Scan for the cell matching the given text and deliver its [X, Y] coordinate at center. 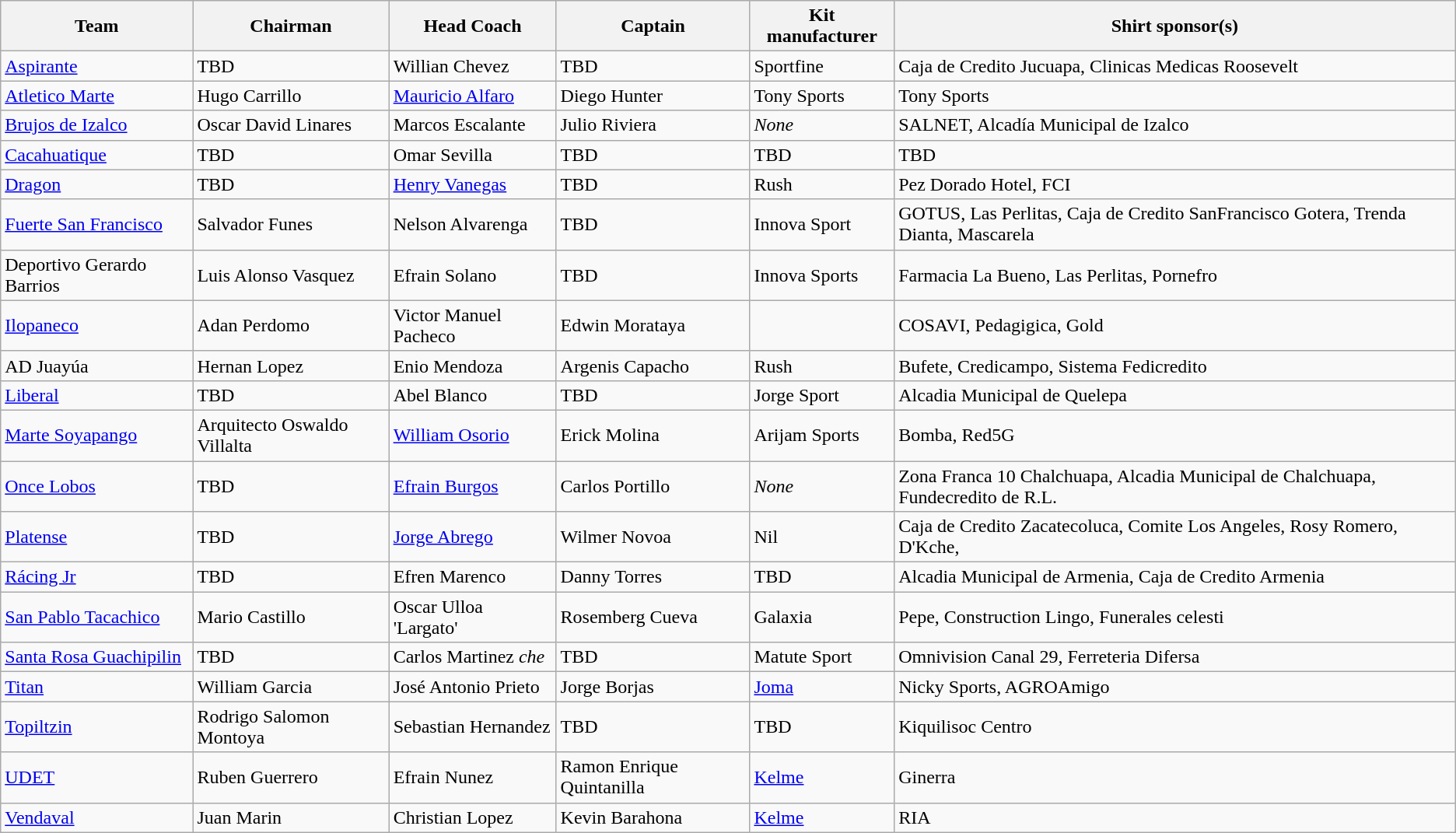
Platense [96, 537]
Joma [822, 687]
Captain [653, 26]
AD Juayúa [96, 366]
Bomba, Red5G [1175, 436]
Fuerte San Francisco [96, 224]
Chairman [291, 26]
Christian Lopez [473, 817]
Innova Sport [822, 224]
Deportivo Gerardo Barrios [96, 275]
Jorge Sport [822, 395]
Marcos Escalante [473, 125]
Efrain Nunez [473, 778]
Rodrigo Salomon Montoya [291, 726]
Galaxia [822, 618]
Alcadia Municipal de Armenia, Caja de Credito Armenia [1175, 577]
Hernan Lopez [291, 366]
Enio Mendoza [473, 366]
Kit manufacturer [822, 26]
Edwin Morataya [653, 325]
Jorge Borjas [653, 687]
Wilmer Novoa [653, 537]
Willian Chevez [473, 66]
Ramon Enrique Quintanilla [653, 778]
Brujos de Izalco [96, 125]
Pepe, Construction Lingo, Funerales celesti [1175, 618]
Jorge Abrego [473, 537]
Ilopaneco [96, 325]
William Garcia [291, 687]
Argenis Capacho [653, 366]
Rosemberg Cueva [653, 618]
Kiquilisoc Centro [1175, 726]
San Pablo Tacachico [96, 618]
Arquitecto Oswaldo Villalta [291, 436]
Henry Vanegas [473, 184]
Erick Molina [653, 436]
SALNET, Alcadía Municipal de Izalco [1175, 125]
UDET [96, 778]
Titan [96, 687]
RIA [1175, 817]
Mario Castillo [291, 618]
Liberal [96, 395]
Alcadia Municipal de Quelepa [1175, 395]
Sportfine [822, 66]
Kevin Barahona [653, 817]
William Osorio [473, 436]
Vendaval [96, 817]
Rácing Jr [96, 577]
Juan Marin [291, 817]
Atletico Marte [96, 96]
Topiltzin [96, 726]
Diego Hunter [653, 96]
Adan Perdomo [291, 325]
Pez Dorado Hotel, FCI [1175, 184]
Ginerra [1175, 778]
COSAVI, Pedagigica, Gold [1175, 325]
Marte Soyapango [96, 436]
Carlos Martinez che [473, 657]
Oscar David Linares [291, 125]
Hugo Carrillo [291, 96]
Zona Franca 10 Chalchuapa, Alcadia Municipal de Chalchuapa, Fundecredito de R.L. [1175, 485]
Nelson Alvarenga [473, 224]
Caja de Credito Jucuapa, Clinicas Medicas Roosevelt [1175, 66]
Cacahuatique [96, 155]
Efrain Solano [473, 275]
Shirt sponsor(s) [1175, 26]
Santa Rosa Guachipilin [96, 657]
Arijam Sports [822, 436]
Matute Sport [822, 657]
Aspirante [96, 66]
Nil [822, 537]
Mauricio Alfaro [473, 96]
José Antonio Prieto [473, 687]
Innova Sports [822, 275]
Team [96, 26]
Omnivision Canal 29, Ferreteria Difersa [1175, 657]
Julio Riviera [653, 125]
Omar Sevilla [473, 155]
Bufete, Credicampo, Sistema Fedicredito [1175, 366]
Efrain Burgos [473, 485]
Sebastian Hernandez [473, 726]
Farmacia La Bueno, Las Perlitas, Pornefro [1175, 275]
Danny Torres [653, 577]
Abel Blanco [473, 395]
Ruben Guerrero [291, 778]
Oscar Ulloa 'Largato' [473, 618]
Caja de Credito Zacatecoluca, Comite Los Angeles, Rosy Romero, D'Kche, [1175, 537]
Dragon [96, 184]
Efren Marenco [473, 577]
Head Coach [473, 26]
Luis Alonso Vasquez [291, 275]
Carlos Portillo [653, 485]
GOTUS, Las Perlitas, Caja de Credito SanFrancisco Gotera, Trenda Dianta, Mascarela [1175, 224]
Nicky Sports, AGROAmigo [1175, 687]
Salvador Funes [291, 224]
Once Lobos [96, 485]
Victor Manuel Pacheco [473, 325]
